Scan for the cell matching the given text and deliver its (x, y) coordinate at center. 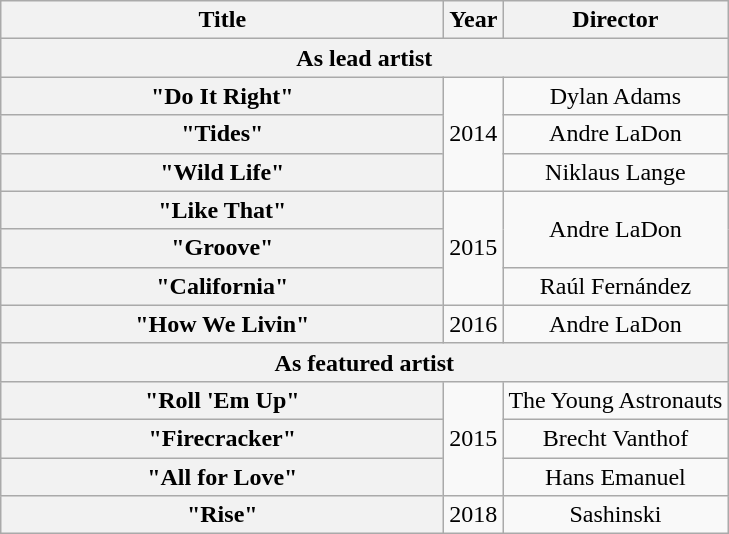
"Do It Right" (222, 96)
Niklaus Lange (616, 172)
"Like That" (222, 210)
2018 (474, 515)
"Firecracker" (222, 438)
2014 (474, 134)
The Young Astronauts (616, 400)
Year (474, 20)
"Groove" (222, 248)
As featured artist (364, 362)
Sashinski (616, 515)
As lead artist (364, 58)
Hans Emanuel (616, 477)
2016 (474, 324)
Dylan Adams (616, 96)
Brecht Vanthof (616, 438)
"Tides" (222, 134)
"All for Love" (222, 477)
"Wild Life" (222, 172)
Raúl Fernández (616, 286)
"California" (222, 286)
Title (222, 20)
"Roll 'Em Up" (222, 400)
"Rise" (222, 515)
Director (616, 20)
"How We Livin" (222, 324)
